Scan for the cell matching the given text and deliver its [X, Y] coordinate at center. 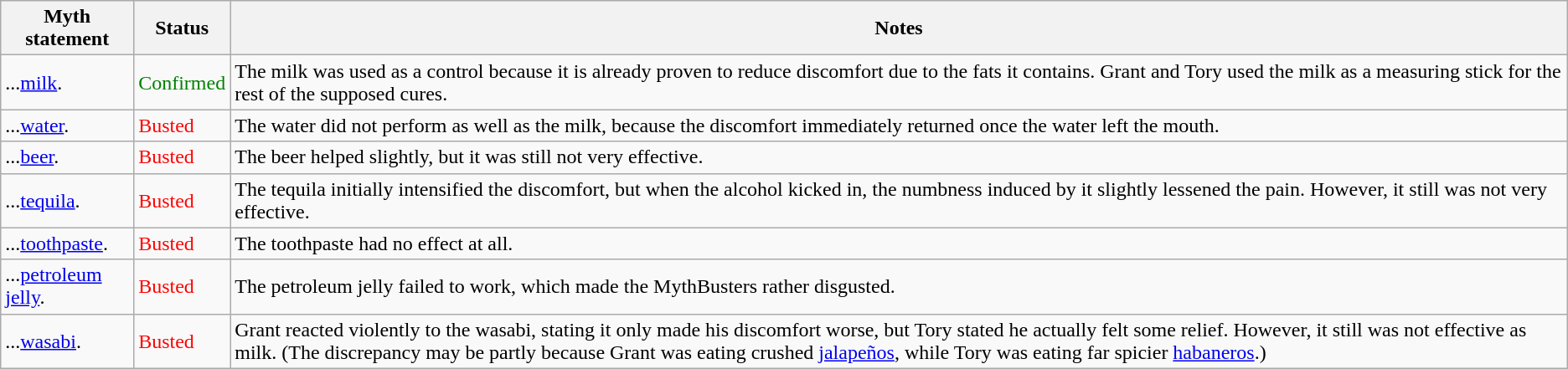
Confirmed [183, 82]
...petroleum jelly. [67, 286]
The water did not perform as well as the milk, because the discomfort immediately returned once the water left the mouth. [900, 126]
The toothpaste had no effect at all. [900, 243]
The petroleum jelly failed to work, which made the MythBusters rather disgusted. [900, 286]
Myth statement [67, 28]
...wasabi. [67, 341]
Status [183, 28]
...water. [67, 126]
...beer. [67, 157]
...toothpaste. [67, 243]
The beer helped slightly, but it was still not very effective. [900, 157]
...tequila. [67, 201]
Notes [900, 28]
...milk. [67, 82]
